From the cell containing the given text, extract its center point as (x, y) coordinate. 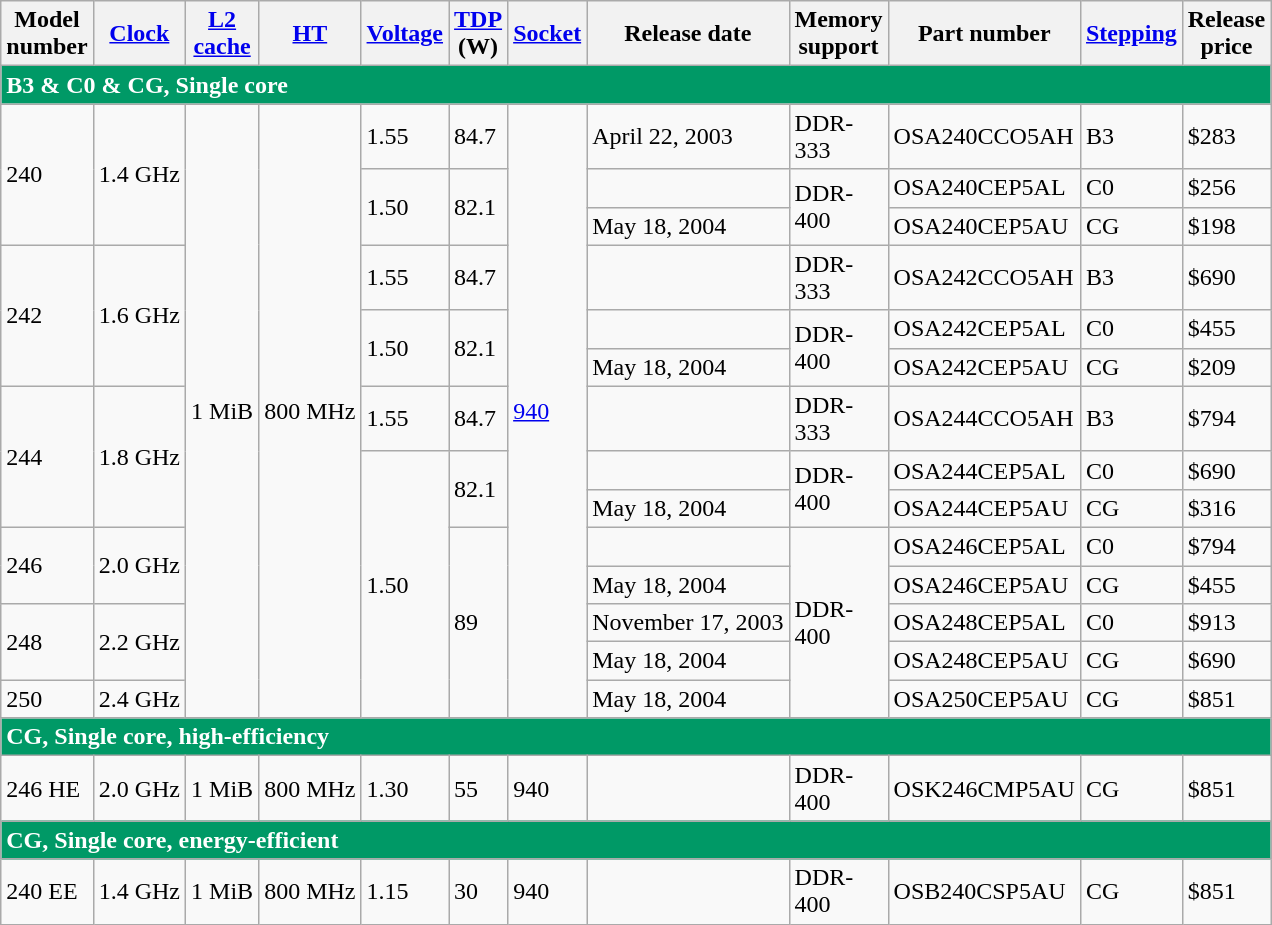
OSA248CEP5AU (984, 661)
2.4 GHz (139, 699)
1.15 (405, 892)
1.6 GHz (139, 316)
89 (478, 622)
Part number (984, 34)
Stepping (1131, 34)
1.30 (405, 788)
OSA246CEP5AL (984, 546)
244 (47, 456)
$209 (1226, 367)
OSA244CEP5AU (984, 508)
April 22, 2003 (688, 136)
$913 (1226, 623)
30 (478, 892)
OSA242CEP5AU (984, 367)
OSA244CCO5AH (984, 418)
240 (47, 174)
Voltage (405, 34)
OSA240CEP5AU (984, 226)
HT (310, 34)
Release date (688, 34)
November 17, 2003 (688, 623)
OSK246CMP5AU (984, 788)
$283 (1226, 136)
248 (47, 642)
240 EE (47, 892)
OSB240CSP5AU (984, 892)
1.8 GHz (139, 456)
CG, Single core, energy-efficient (636, 840)
OSA244CEP5AL (984, 470)
250 (47, 699)
OSA246CEP5AU (984, 585)
OSA242CCO5AH (984, 278)
Model number (47, 34)
B3 & C0 & CG, Single core (636, 85)
OSA240CEP5AL (984, 188)
OSA240CCO5AH (984, 136)
242 (47, 316)
OSA248CEP5AL (984, 623)
$256 (1226, 188)
Memory support (838, 34)
CG, Single core, high-efficiency (636, 737)
OSA242CEP5AL (984, 329)
L2 cache (222, 34)
$198 (1226, 226)
$316 (1226, 508)
Clock (139, 34)
OSA250CEP5AU (984, 699)
TDP(W) (478, 34)
55 (478, 788)
Socket (548, 34)
246 (47, 565)
2.2 GHz (139, 642)
246 HE (47, 788)
Releaseprice (1226, 34)
